Return the (X, Y) coordinate for the center point of the cell that contains the specified text.  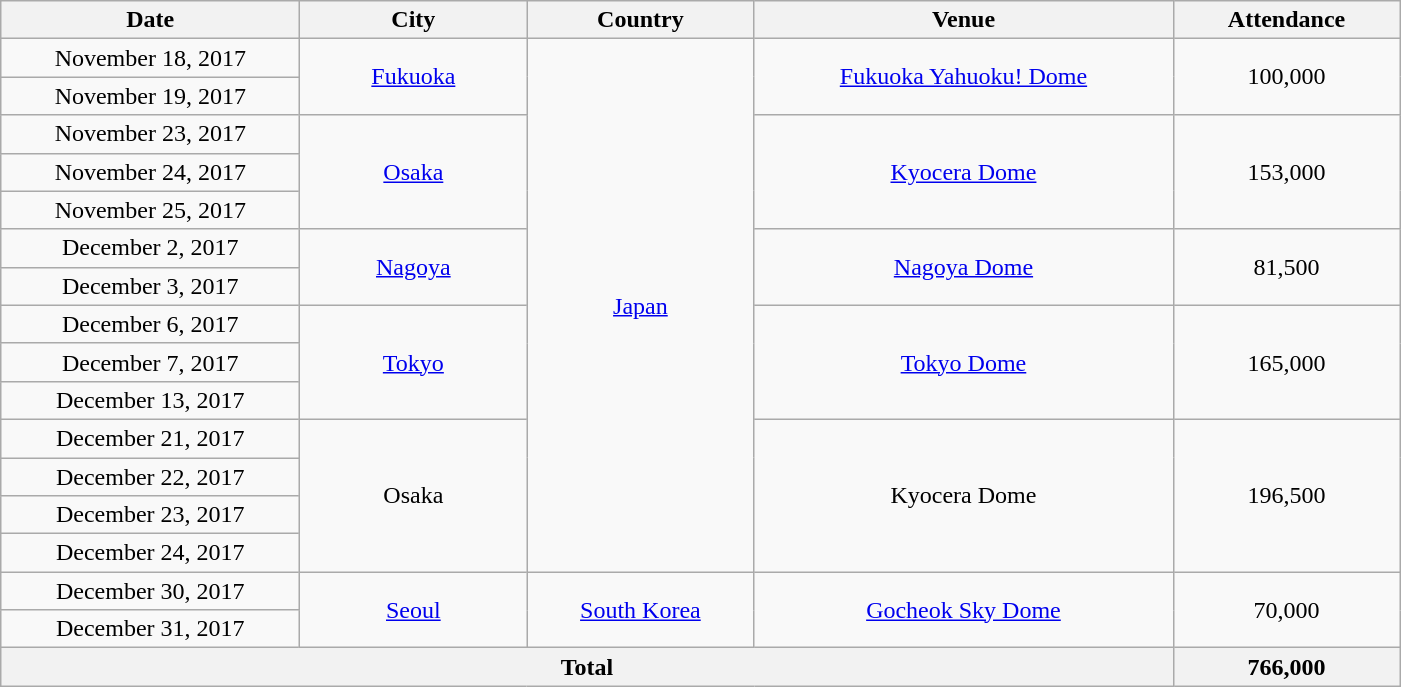
December 23, 2017 (150, 515)
December 30, 2017 (150, 591)
Seoul (414, 610)
December 24, 2017 (150, 553)
766,000 (1286, 667)
153,000 (1286, 172)
Total (587, 667)
Gocheok Sky Dome (964, 610)
December 2, 2017 (150, 248)
November 23, 2017 (150, 134)
November 24, 2017 (150, 172)
196,500 (1286, 495)
Tokyo Dome (964, 362)
Country (640, 20)
Date (150, 20)
Nagoya (414, 267)
December 13, 2017 (150, 400)
81,500 (1286, 267)
South Korea (640, 610)
Venue (964, 20)
City (414, 20)
Nagoya Dome (964, 267)
Tokyo (414, 362)
Attendance (1286, 20)
December 31, 2017 (150, 629)
December 22, 2017 (150, 477)
Fukuoka Yahuoku! Dome (964, 77)
100,000 (1286, 77)
November 25, 2017 (150, 210)
November 19, 2017 (150, 96)
November 18, 2017 (150, 58)
70,000 (1286, 610)
December 3, 2017 (150, 286)
165,000 (1286, 362)
Fukuoka (414, 77)
December 6, 2017 (150, 324)
Japan (640, 306)
December 21, 2017 (150, 438)
December 7, 2017 (150, 362)
